Detect which cell encompasses the target text, then output its [X, Y] center coordinate. 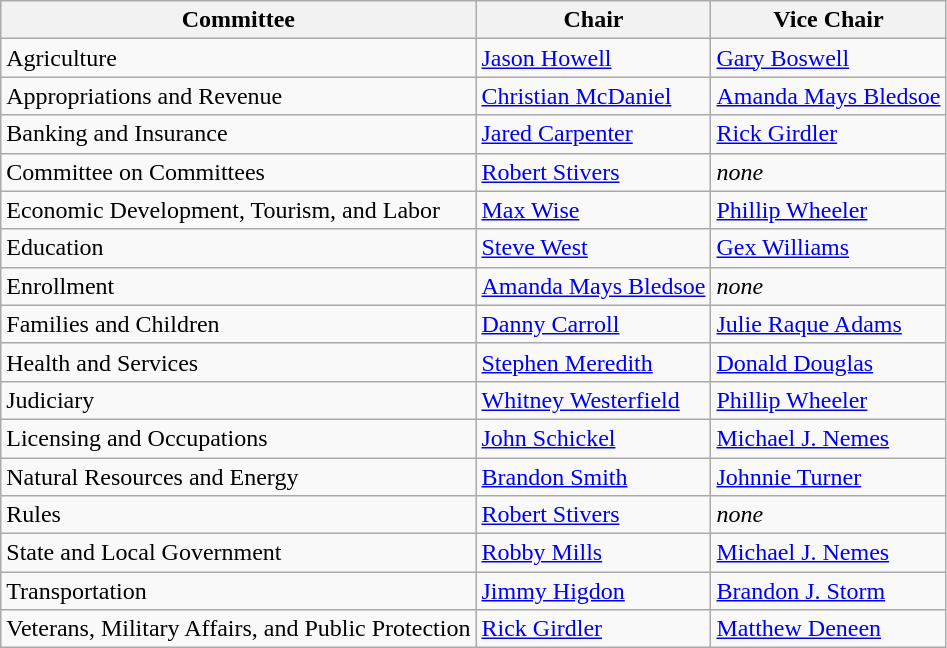
Donald Douglas [828, 362]
Steve West [594, 248]
State and Local Government [238, 553]
Education [238, 248]
Appropriations and Revenue [238, 96]
Licensing and Occupations [238, 438]
Gary Boswell [828, 58]
Stephen Meredith [594, 362]
Transportation [238, 591]
Committee [238, 20]
Julie Raque Adams [828, 324]
Whitney Westerfield [594, 400]
Brandon Smith [594, 477]
Robby Mills [594, 553]
Rules [238, 515]
Chair [594, 20]
Brandon J. Storm [828, 591]
Committee on Committees [238, 172]
Health and Services [238, 362]
Economic Development, Tourism, and Labor [238, 210]
Jared Carpenter [594, 134]
Banking and Insurance [238, 134]
Max Wise [594, 210]
Jason Howell [594, 58]
Judiciary [238, 400]
Johnnie Turner [828, 477]
Agriculture [238, 58]
Families and Children [238, 324]
Matthew Deneen [828, 629]
Christian McDaniel [594, 96]
Gex Williams [828, 248]
Jimmy Higdon [594, 591]
Veterans, Military Affairs, and Public Protection [238, 629]
Danny Carroll [594, 324]
John Schickel [594, 438]
Enrollment [238, 286]
Natural Resources and Energy [238, 477]
Vice Chair [828, 20]
